Extract the (x, y) coordinate from the center of the cell holding the provided text.  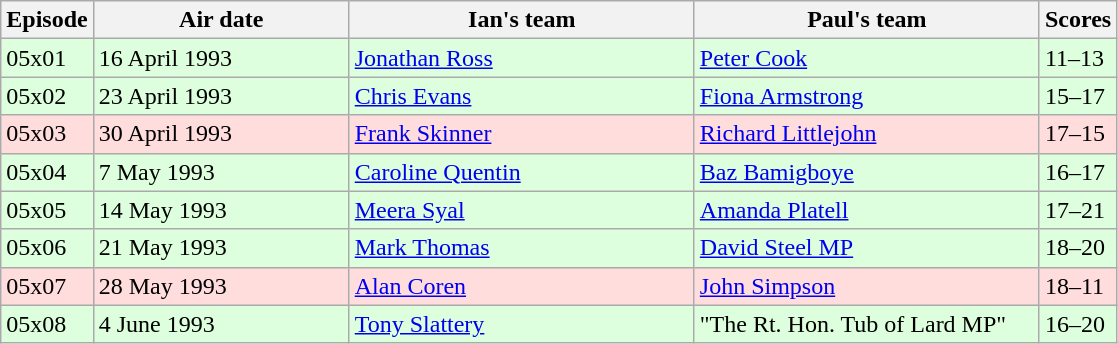
4 June 1993 (221, 324)
16–17 (1078, 172)
David Steel MP (866, 248)
Episode (47, 20)
05x01 (47, 58)
21 May 1993 (221, 248)
17–15 (1078, 134)
23 April 1993 (221, 96)
05x07 (47, 286)
16 April 1993 (221, 58)
Fiona Armstrong (866, 96)
05x04 (47, 172)
Chris Evans (522, 96)
Caroline Quentin (522, 172)
Frank Skinner (522, 134)
Ian's team (522, 20)
05x03 (47, 134)
Scores (1078, 20)
18–20 (1078, 248)
18–11 (1078, 286)
30 April 1993 (221, 134)
Jonathan Ross (522, 58)
14 May 1993 (221, 210)
05x06 (47, 248)
Tony Slattery (522, 324)
11–13 (1078, 58)
Alan Coren (522, 286)
Air date (221, 20)
28 May 1993 (221, 286)
Meera Syal (522, 210)
Richard Littlejohn (866, 134)
05x08 (47, 324)
Paul's team (866, 20)
John Simpson (866, 286)
15–17 (1078, 96)
Amanda Platell (866, 210)
17–21 (1078, 210)
Baz Bamigboye (866, 172)
Peter Cook (866, 58)
"The Rt. Hon. Tub of Lard MP" (866, 324)
05x02 (47, 96)
05x05 (47, 210)
Mark Thomas (522, 248)
16–20 (1078, 324)
7 May 1993 (221, 172)
